Locate the cell with the specified text and output its [X, Y] center coordinate. 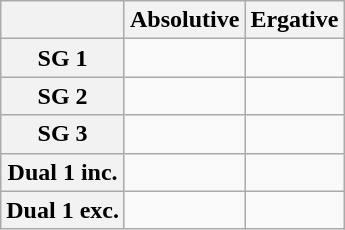
Absolutive [184, 20]
Ergative [294, 20]
Dual 1 inc. [63, 172]
SG 2 [63, 96]
Dual 1 exc. [63, 210]
SG 3 [63, 134]
SG 1 [63, 58]
